Detect which cell encompasses the target text, then output its [x, y] center coordinate. 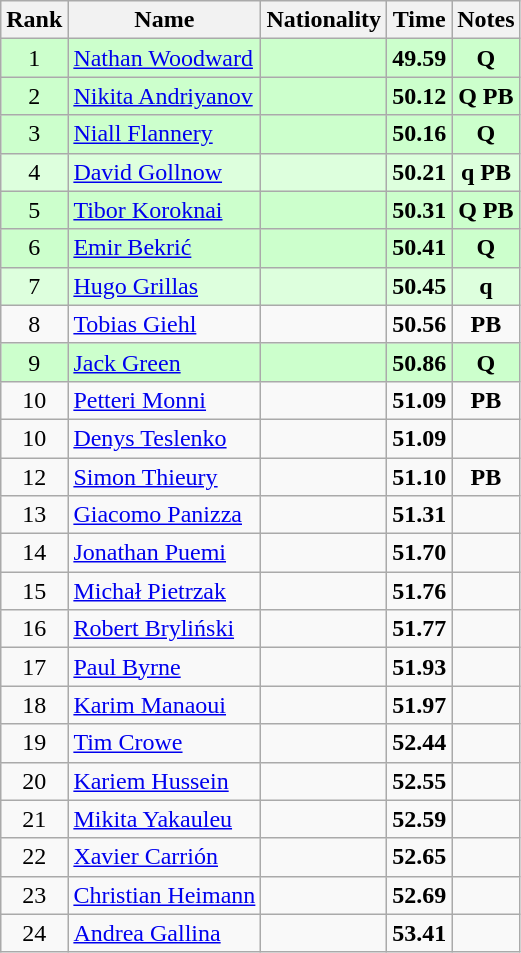
52.59 [420, 819]
51.70 [420, 553]
52.65 [420, 857]
q PB [486, 172]
2 [34, 96]
20 [34, 781]
23 [34, 895]
Andrea Gallina [164, 933]
Rank [34, 20]
51.93 [420, 667]
50.56 [420, 324]
49.59 [420, 58]
51.77 [420, 629]
51.76 [420, 591]
Jack Green [164, 362]
51.31 [420, 515]
Tobias Giehl [164, 324]
16 [34, 629]
51.10 [420, 477]
12 [34, 477]
Simon Thieury [164, 477]
Name [164, 20]
Time [420, 20]
Nathan Woodward [164, 58]
7 [34, 286]
David Gollnow [164, 172]
Jonathan Puemi [164, 553]
5 [34, 210]
q [486, 286]
Robert Bryliński [164, 629]
Mikita Yakauleu [164, 819]
50.31 [420, 210]
Denys Teslenko [164, 438]
Nationality [324, 20]
Petteri Monni [164, 400]
6 [34, 248]
Christian Heimann [164, 895]
8 [34, 324]
9 [34, 362]
53.41 [420, 933]
Kariem Hussein [164, 781]
Hugo Grillas [164, 286]
18 [34, 705]
24 [34, 933]
19 [34, 743]
50.45 [420, 286]
14 [34, 553]
Xavier Carrión [164, 857]
50.21 [420, 172]
Paul Byrne [164, 667]
Niall Flannery [164, 134]
52.44 [420, 743]
Karim Manaoui [164, 705]
3 [34, 134]
Nikita Andriyanov [164, 96]
13 [34, 515]
Notes [486, 20]
Giacomo Panizza [164, 515]
15 [34, 591]
52.69 [420, 895]
Tim Crowe [164, 743]
22 [34, 857]
Michał Pietrzak [164, 591]
50.41 [420, 248]
1 [34, 58]
50.86 [420, 362]
17 [34, 667]
Tibor Koroknai [164, 210]
Emir Bekrić [164, 248]
51.97 [420, 705]
50.16 [420, 134]
52.55 [420, 781]
4 [34, 172]
50.12 [420, 96]
21 [34, 819]
